Identify which cell holds the provided text, then report its (X, Y) central coordinate. 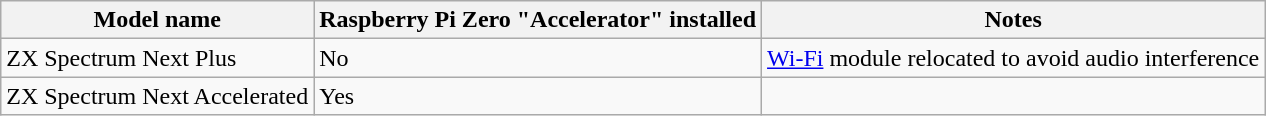
Model name (158, 20)
Yes (538, 96)
ZX Spectrum Next Accelerated (158, 96)
Notes (1014, 20)
Wi-Fi module relocated to avoid audio interference (1014, 58)
Raspberry Pi Zero "Accelerator" installed (538, 20)
ZX Spectrum Next Plus (158, 58)
No (538, 58)
